Provide the [x, y] coordinate of the cell's center where the given text is located.  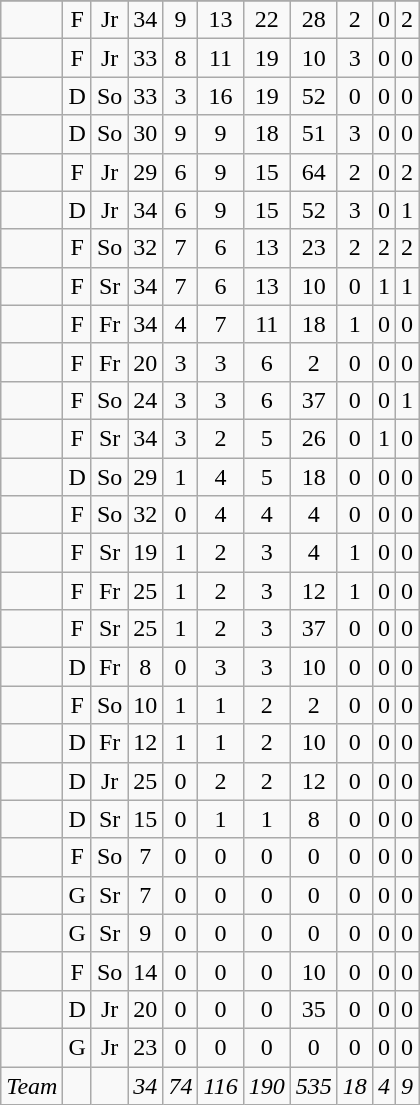
51 [314, 134]
22 [266, 20]
16 [220, 96]
26 [314, 438]
24 [146, 400]
64 [314, 172]
28 [314, 20]
116 [220, 1085]
35 [314, 1009]
Team [32, 1085]
535 [314, 1085]
190 [266, 1085]
30 [146, 134]
14 [146, 971]
74 [180, 1085]
